Output the (X, Y) coordinate of the center of the cell containing the given text.  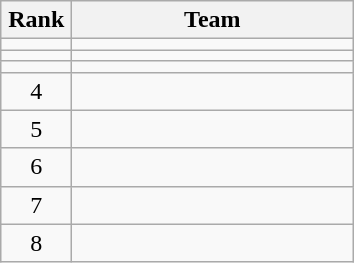
7 (36, 205)
Team (212, 20)
5 (36, 129)
6 (36, 167)
4 (36, 91)
8 (36, 243)
Rank (36, 20)
